Pinpoint the cell where the given text exists, returning its (x, y) midpoint coordinate. 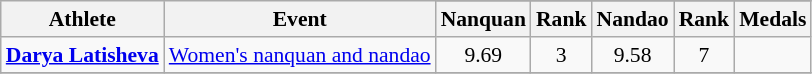
Medals (772, 19)
Event (300, 19)
3 (562, 55)
9.69 (484, 55)
Darya Latisheva (82, 55)
7 (704, 55)
Nandao (632, 19)
Nanquan (484, 19)
Women's nanquan and nandao (300, 55)
9.58 (632, 55)
Athlete (82, 19)
